Locate the cell with the specified text and output its [X, Y] center coordinate. 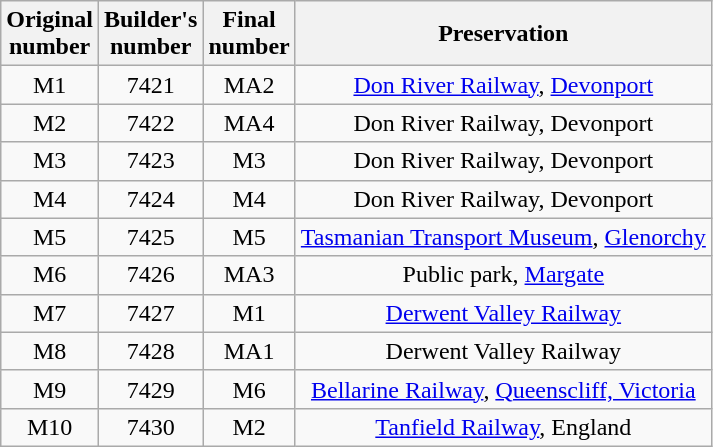
7427 [150, 313]
Bellarine Railway, Queenscliff, Victoria [503, 389]
7422 [150, 123]
Tasmanian Transport Museum, Glenorchy [503, 237]
M8 [50, 351]
Originalnumber [50, 34]
7425 [150, 237]
M9 [50, 389]
MA1 [249, 351]
MA2 [249, 85]
7423 [150, 161]
7424 [150, 199]
Public park, Margate [503, 275]
Tanfield Railway, England [503, 427]
M10 [50, 427]
7430 [150, 427]
MA3 [249, 275]
Preservation [503, 34]
7429 [150, 389]
7428 [150, 351]
MA4 [249, 123]
M7 [50, 313]
Builder'snumber [150, 34]
7426 [150, 275]
7421 [150, 85]
Finalnumber [249, 34]
